Output the [X, Y] coordinate of the center of the cell containing the given text.  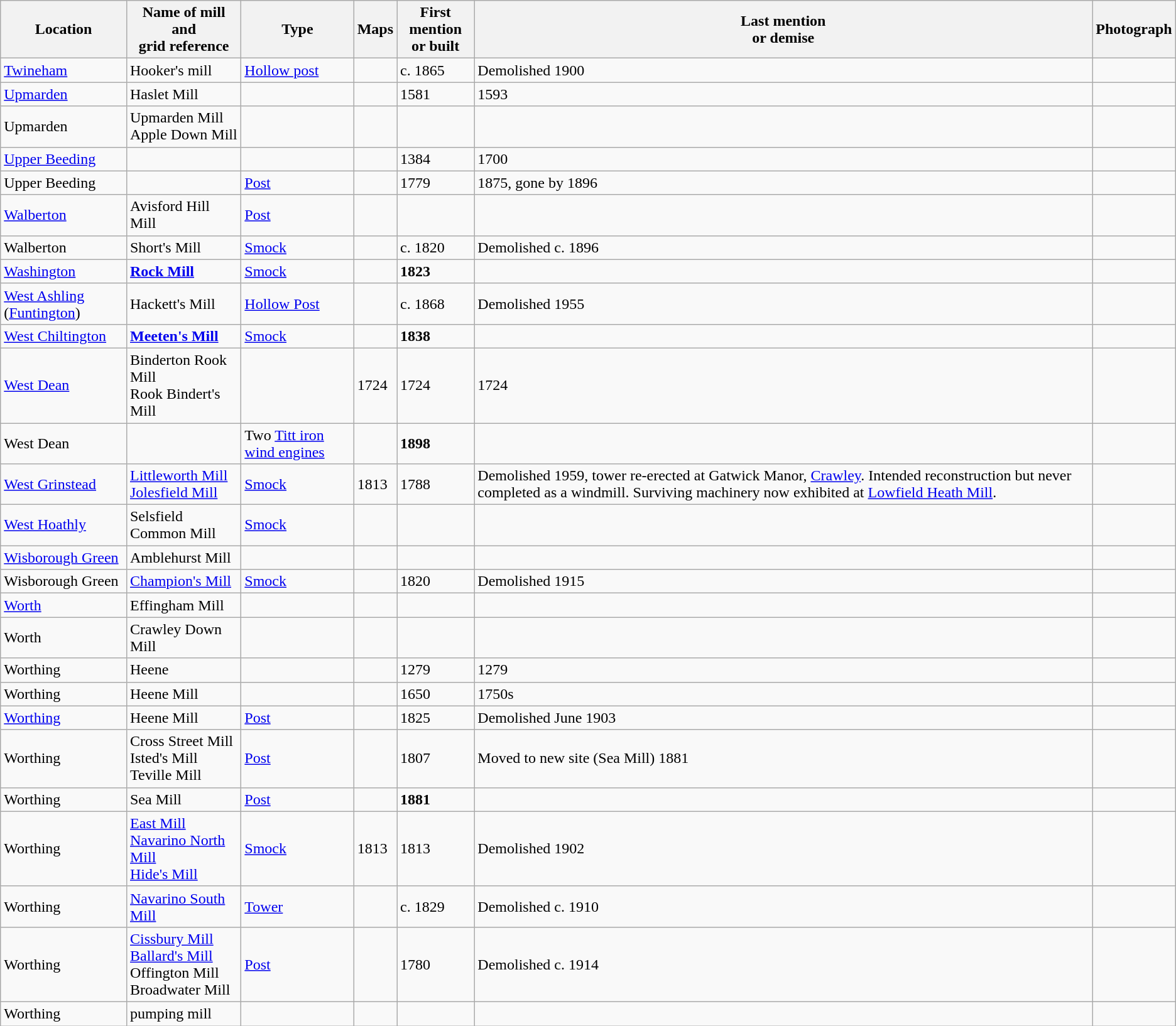
West Grinstead [64, 485]
Demolished c. 1896 [783, 247]
Selsfield Common Mill [183, 525]
1881 [436, 799]
West Chiltington [64, 336]
1898 [436, 443]
1875, gone by 1896 [783, 183]
Demolished c. 1910 [783, 907]
pumping mill [183, 1013]
c. 1820 [436, 247]
1825 [436, 718]
Hollow Post [298, 304]
Navarino South Mill [183, 907]
Sea Mill [183, 799]
Meeten's Mill [183, 336]
1780 [436, 964]
Type [298, 30]
Hollow post [298, 70]
1593 [783, 94]
Binderton Rook MillRook Bindert's Mill [183, 386]
Upmarden MillApple Down Mill [183, 127]
Tower [298, 907]
Amblehurst Mill [183, 558]
Short's Mill [183, 247]
Cross Street MillIsted's MillTeville Mill [183, 759]
West Ashling (Funtington) [64, 304]
1384 [436, 159]
Location [64, 30]
1820 [436, 581]
Champion's Mill [183, 581]
c. 1868 [436, 304]
First mentionor built [436, 30]
Last mention or demise [783, 30]
Twineham [64, 70]
c. 1829 [436, 907]
East MillNavarino North MillHide's Mill [183, 849]
c. 1865 [436, 70]
Effingham Mill [183, 605]
Hooker's mill [183, 70]
Demolished 1915 [783, 581]
Washington [64, 271]
1807 [436, 759]
1581 [436, 94]
Littleworth MillJolesfield Mill [183, 485]
1823 [436, 271]
1788 [436, 485]
Demolished June 1903 [783, 718]
1750s [783, 694]
Demolished 1955 [783, 304]
Demolished 1902 [783, 849]
1700 [783, 159]
Maps [375, 30]
Name of mill andgrid reference [183, 30]
West Hoathly [64, 525]
Moved to new site (Sea Mill) 1881 [783, 759]
Photograph [1134, 30]
Demolished 1900 [783, 70]
Avisford Hill Mill [183, 215]
Hackett's Mill [183, 304]
1779 [436, 183]
Two Titt iron wind engines [298, 443]
Haslet Mill [183, 94]
Crawley Down Mill [183, 638]
Demolished c. 1914 [783, 964]
Heene [183, 670]
1650 [436, 694]
Rock Mill [183, 271]
Cissbury MillBallard's MillOffington MillBroadwater Mill [183, 964]
1838 [436, 336]
